Locate the cell with the specified text and output its [X, Y] center coordinate. 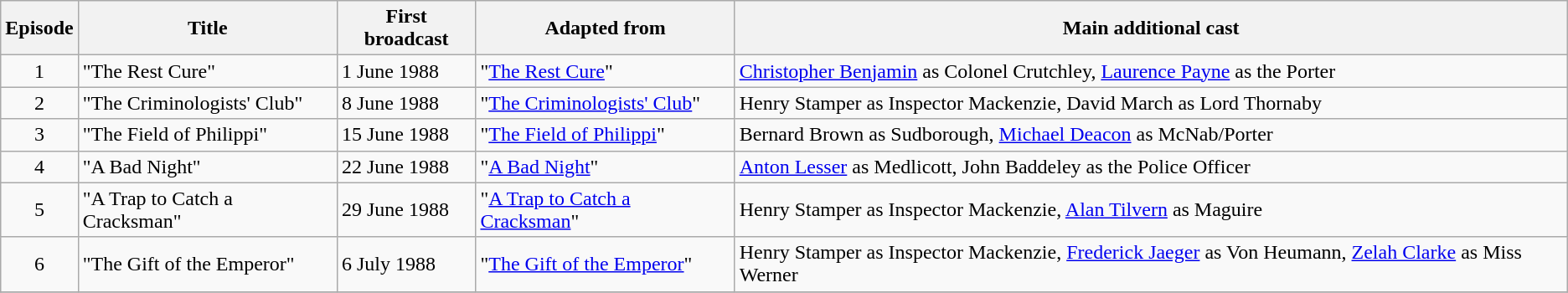
15 June 1988 [406, 135]
Adapted from [605, 28]
First broadcast [406, 28]
Episode [39, 28]
29 June 1988 [406, 209]
2 [39, 103]
Christopher Benjamin as Colonel Crutchley, Laurence Payne as the Porter [1151, 71]
Henry Stamper as Inspector Mackenzie, Alan Tilvern as Maguire [1151, 209]
3 [39, 135]
5 [39, 209]
Main additional cast [1151, 28]
22 June 1988 [406, 167]
6 July 1988 [406, 265]
4 [39, 167]
6 [39, 265]
1 [39, 71]
Anton Lesser as Medlicott, John Baddeley as the Police Officer [1151, 167]
Title [208, 28]
Henry Stamper as Inspector Mackenzie, David March as Lord Thornaby [1151, 103]
Bernard Brown as Sudborough, Michael Deacon as McNab/Porter [1151, 135]
8 June 1988 [406, 103]
Henry Stamper as Inspector Mackenzie, Frederick Jaeger as Von Heumann, Zelah Clarke as Miss Werner [1151, 265]
1 June 1988 [406, 71]
